Pinpoint the cell where the given text exists, returning its (x, y) midpoint coordinate. 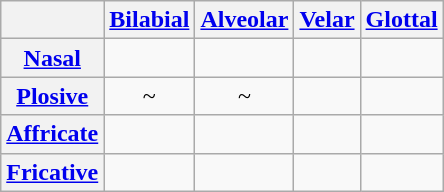
Glottal (402, 20)
Plosive (52, 96)
Affricate (52, 134)
Bilabial (150, 20)
Fricative (52, 172)
Nasal (52, 58)
Velar (327, 20)
Alveolar (244, 20)
